Detect which cell encompasses the target text, then output its [X, Y] center coordinate. 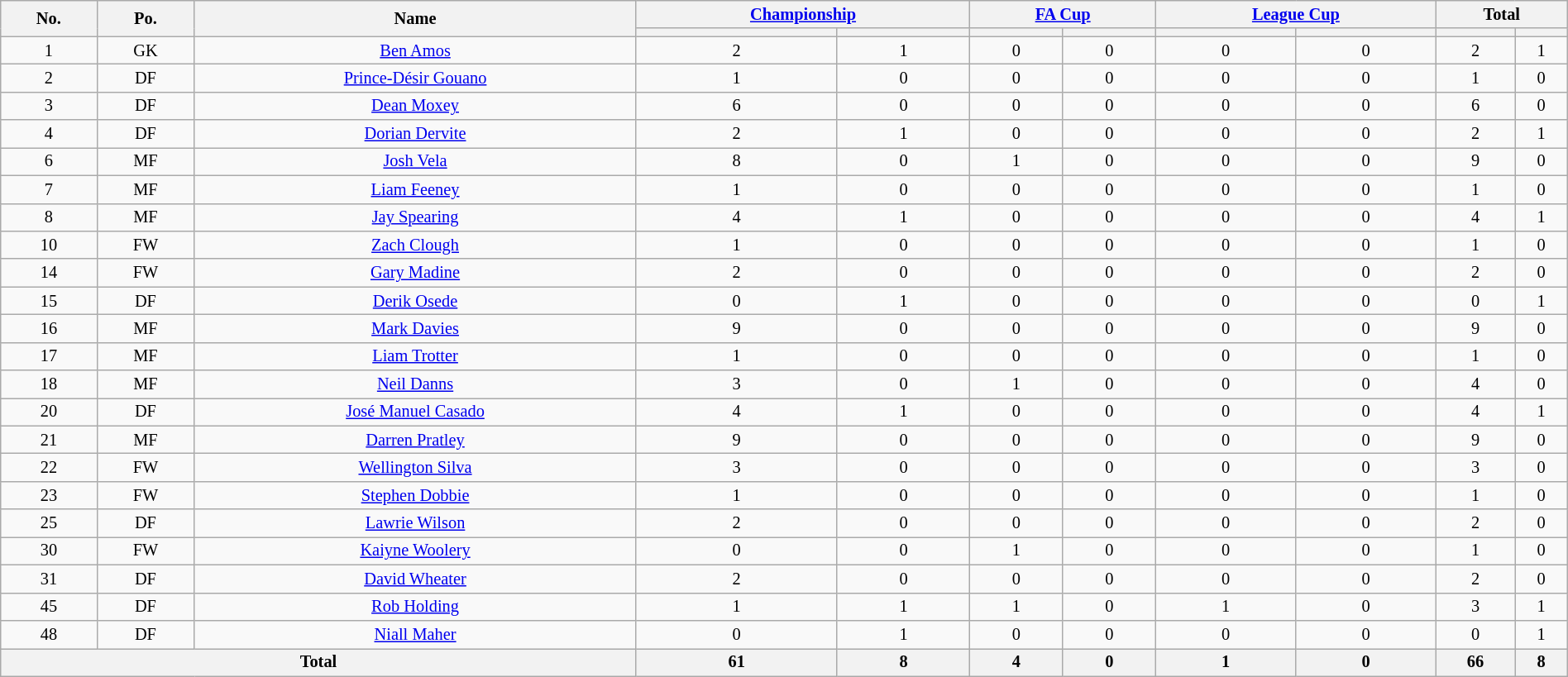
18 [49, 384]
15 [49, 301]
League Cup [1297, 14]
Name [415, 18]
61 [736, 662]
16 [49, 328]
7 [49, 189]
FA Cup [1064, 14]
10 [49, 245]
21 [49, 440]
30 [49, 551]
Prince-Désir Gouano [415, 78]
Gary Madine [415, 273]
Neil Danns [415, 384]
22 [49, 467]
14 [49, 273]
No. [49, 18]
Mark Davies [415, 328]
Lawrie Wilson [415, 523]
20 [49, 412]
Dorian Dervite [415, 134]
Wellington Silva [415, 467]
Po. [146, 18]
Dean Moxey [415, 106]
Stephen Dobbie [415, 495]
Liam Feeney [415, 189]
66 [1475, 662]
25 [49, 523]
Niall Maher [415, 634]
Liam Trotter [415, 356]
Rob Holding [415, 607]
48 [49, 634]
Championship [803, 14]
31 [49, 579]
David Wheater [415, 579]
23 [49, 495]
José Manuel Casado [415, 412]
45 [49, 607]
Darren Pratley [415, 440]
Jay Spearing [415, 217]
Derik Osede [415, 301]
17 [49, 356]
Zach Clough [415, 245]
GK [146, 50]
Josh Vela [415, 161]
Ben Amos [415, 50]
Kaiyne Woolery [415, 551]
